Pinpoint the cell where the given text exists, returning its (X, Y) midpoint coordinate. 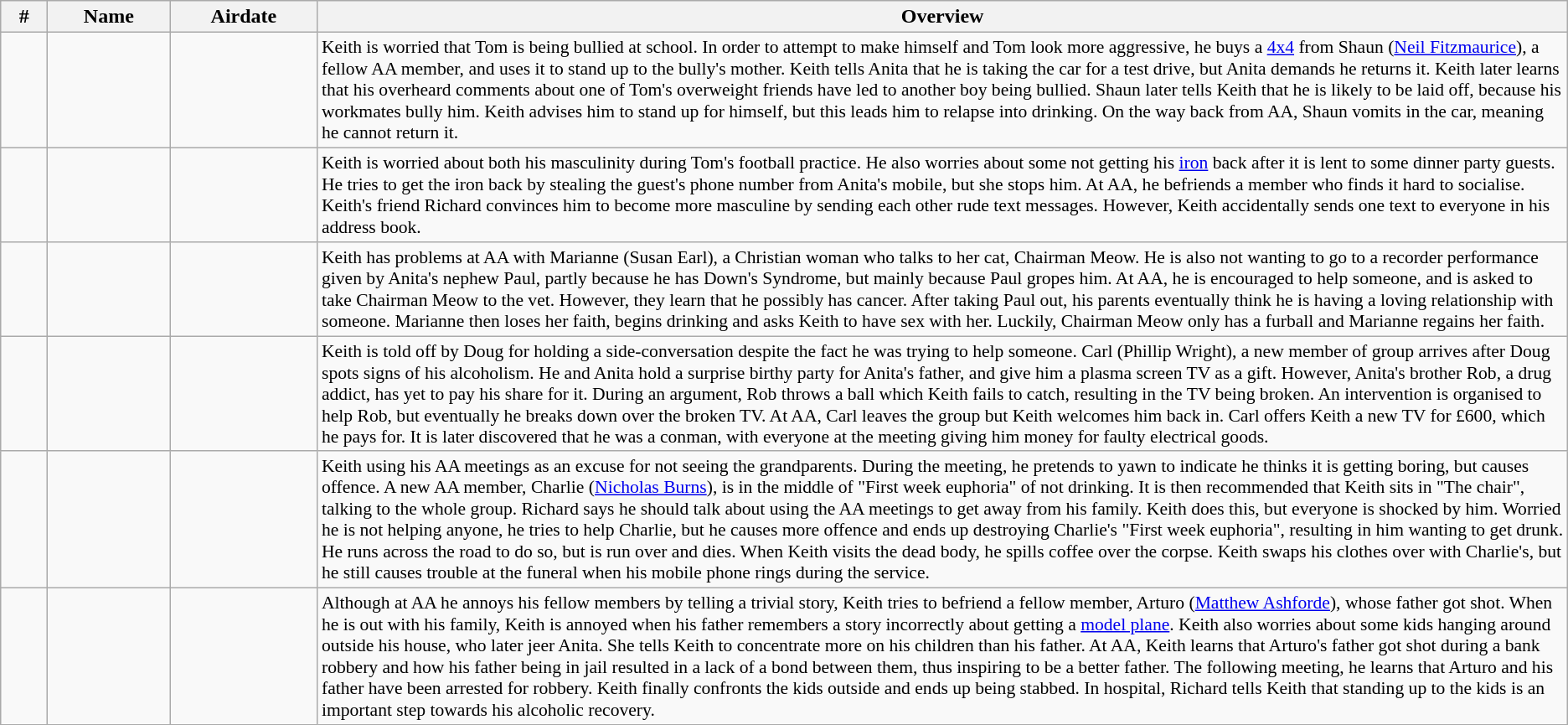
Name (109, 17)
# (24, 17)
Airdate (244, 17)
Overview (942, 17)
